Find where the given text appears and provide that cell's center as (x, y) coordinate. 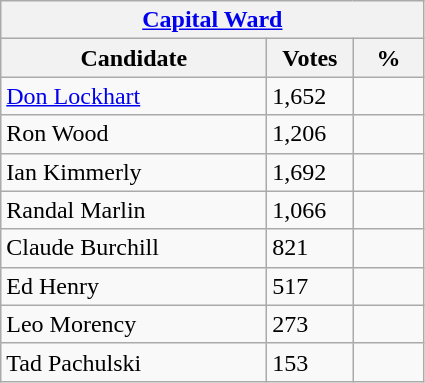
Ron Wood (134, 134)
1,652 (310, 96)
Votes (310, 58)
Capital Ward (212, 20)
517 (310, 286)
821 (310, 248)
Ed Henry (134, 286)
1,066 (310, 210)
1,692 (310, 172)
Ian Kimmerly (134, 172)
1,206 (310, 134)
Claude Burchill (134, 248)
Randal Marlin (134, 210)
Don Lockhart (134, 96)
Leo Morency (134, 324)
% (388, 58)
Candidate (134, 58)
153 (310, 362)
Tad Pachulski (134, 362)
273 (310, 324)
